From the cell containing the given text, extract its center point as [x, y] coordinate. 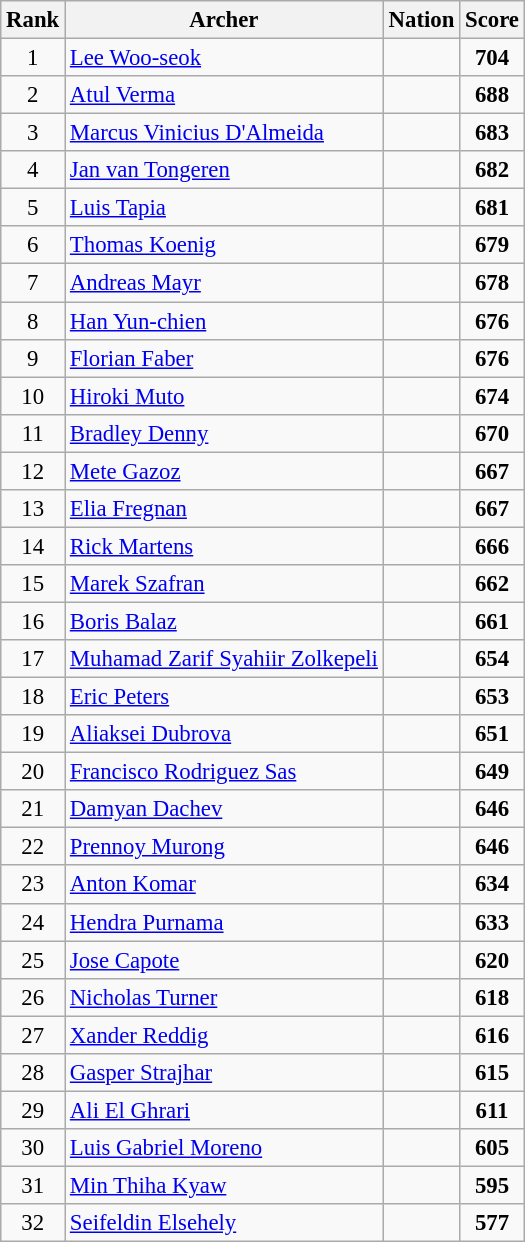
9 [33, 358]
7 [33, 283]
12 [33, 471]
651 [492, 734]
4 [33, 170]
27 [33, 1035]
Score [492, 20]
Han Yun-chien [224, 321]
18 [33, 697]
Damyan Dachev [224, 809]
Marek Szafran [224, 584]
Florian Faber [224, 358]
670 [492, 433]
Xander Reddig [224, 1035]
Marcus Vinicius D'Almeida [224, 133]
14 [33, 546]
8 [33, 321]
Thomas Koenig [224, 245]
17 [33, 659]
Lee Woo-seok [224, 58]
5 [33, 208]
678 [492, 283]
19 [33, 734]
Jose Capote [224, 960]
32 [33, 1223]
Atul Verma [224, 95]
661 [492, 621]
634 [492, 885]
Hendra Purnama [224, 922]
1 [33, 58]
28 [33, 1073]
11 [33, 433]
21 [33, 809]
618 [492, 997]
13 [33, 509]
Prennoy Murong [224, 847]
616 [492, 1035]
683 [492, 133]
Luis Gabriel Moreno [224, 1148]
Elia Fregnan [224, 509]
16 [33, 621]
577 [492, 1223]
Luis Tapia [224, 208]
674 [492, 396]
Mete Gazoz [224, 471]
24 [33, 922]
654 [492, 659]
704 [492, 58]
681 [492, 208]
22 [33, 847]
10 [33, 396]
20 [33, 772]
Archer [224, 20]
682 [492, 170]
Francisco Rodriguez Sas [224, 772]
688 [492, 95]
31 [33, 1185]
Eric Peters [224, 697]
Aliaksei Dubrova [224, 734]
25 [33, 960]
23 [33, 885]
Bradley Denny [224, 433]
Nation [421, 20]
615 [492, 1073]
Hiroki Muto [224, 396]
633 [492, 922]
Gasper Strajhar [224, 1073]
26 [33, 997]
30 [33, 1148]
Rank [33, 20]
Boris Balaz [224, 621]
Nicholas Turner [224, 997]
Ali El Ghrari [224, 1110]
Min Thiha Kyaw [224, 1185]
2 [33, 95]
620 [492, 960]
29 [33, 1110]
Anton Komar [224, 885]
3 [33, 133]
666 [492, 546]
611 [492, 1110]
Jan van Tongeren [224, 170]
679 [492, 245]
Muhamad Zarif Syahiir Zolkepeli [224, 659]
649 [492, 772]
595 [492, 1185]
6 [33, 245]
662 [492, 584]
605 [492, 1148]
Andreas Mayr [224, 283]
653 [492, 697]
Rick Martens [224, 546]
Seifeldin Elsehely [224, 1223]
15 [33, 584]
